Return (X, Y) of the center of cell containing provided text 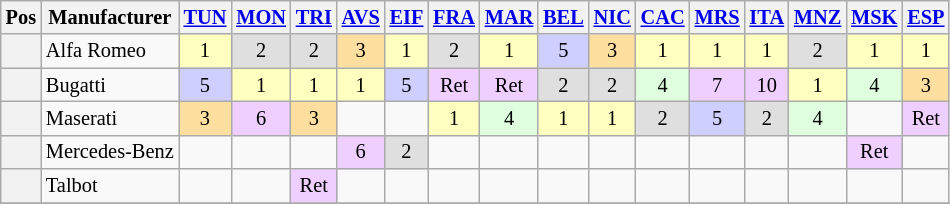
AVS (361, 17)
CAC (663, 17)
NIC (612, 17)
Bugatti (110, 85)
MNZ (818, 17)
7 (718, 85)
Mercedes-Benz (110, 152)
EIF (407, 17)
Pos (21, 17)
MAR (509, 17)
BEL (563, 17)
MRS (718, 17)
MSK (874, 17)
FRA (454, 17)
10 (767, 85)
TUN (206, 17)
Maserati (110, 118)
Manufacturer (110, 17)
Talbot (110, 186)
MON (261, 17)
ESP (926, 17)
Alfa Romeo (110, 51)
TRI (314, 17)
ITA (767, 17)
